Pinpoint the cell where the given text exists, returning its (x, y) midpoint coordinate. 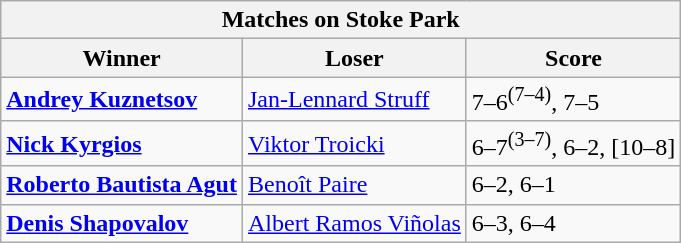
Denis Shapovalov (122, 223)
Viktor Troicki (354, 144)
Matches on Stoke Park (341, 20)
Roberto Bautista Agut (122, 185)
Andrey Kuznetsov (122, 100)
6–2, 6–1 (573, 185)
Nick Kyrgios (122, 144)
Benoît Paire (354, 185)
6–7(3–7), 6–2, [10–8] (573, 144)
Albert Ramos Viñolas (354, 223)
Loser (354, 58)
Score (573, 58)
6–3, 6–4 (573, 223)
Winner (122, 58)
7–6(7–4), 7–5 (573, 100)
Jan-Lennard Struff (354, 100)
